For the text-containing cell, return its midpoint in (x, y) coordinate format. 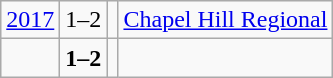
Chapel Hill Regional (226, 20)
2017 (30, 20)
